Provide the [X, Y] coordinate of the cell's center where the given text is located.  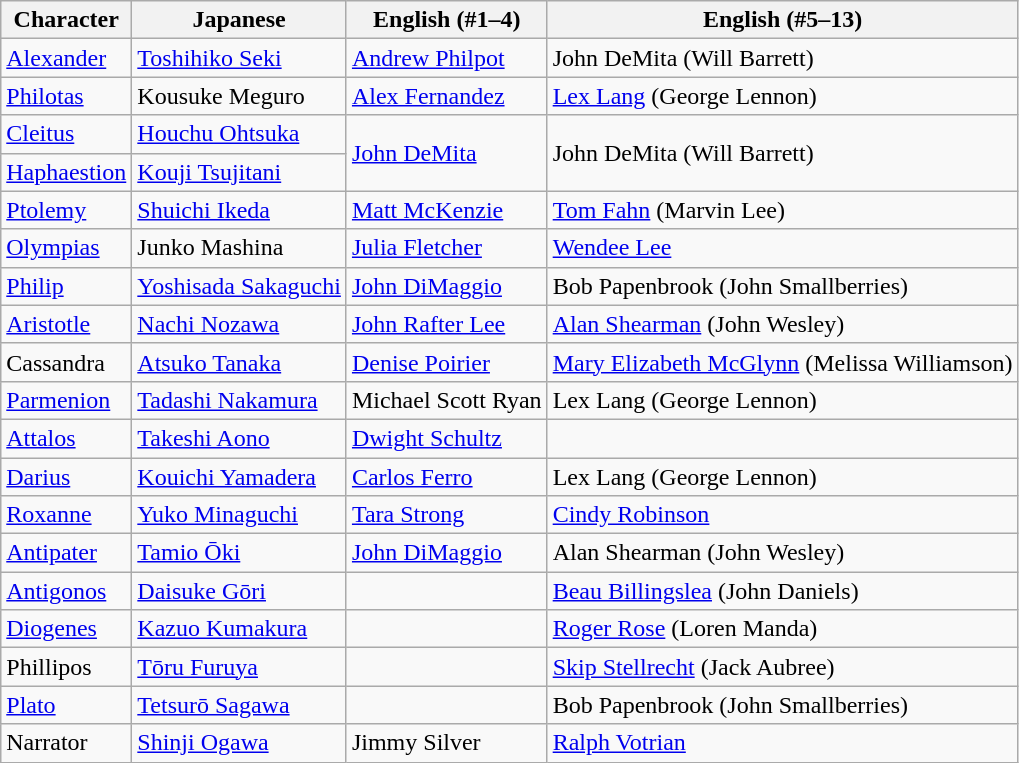
Andrew Philpot [446, 58]
John DeMita [446, 153]
Alex Fernandez [446, 96]
Skip Stellrecht (Jack Aubree) [782, 667]
Phillipos [66, 667]
Yuko Minaguchi [240, 515]
Kouichi Yamadera [240, 477]
Beau Billingslea (John Daniels) [782, 591]
Kouji Tsujitani [240, 172]
Japanese [240, 20]
Parmenion [66, 400]
John Rafter Lee [446, 324]
Tara Strong [446, 515]
Denise Poirier [446, 362]
Character [66, 20]
Antigonos [66, 591]
Jimmy Silver [446, 743]
Junko Mashina [240, 248]
Kousuke Meguro [240, 96]
Tetsurō Sagawa [240, 705]
Philip [66, 286]
Narrator [66, 743]
Haphaestion [66, 172]
Cleitus [66, 134]
Tadashi Nakamura [240, 400]
Julia Fletcher [446, 248]
Daisuke Gōri [240, 591]
Ralph Votrian [782, 743]
Tamio Ōki [240, 553]
Aristotle [66, 324]
Matt McKenzie [446, 210]
Toshihiko Seki [240, 58]
Roger Rose (Loren Manda) [782, 629]
Diogenes [66, 629]
Carlos Ferro [446, 477]
Cassandra [66, 362]
Antipater [66, 553]
Plato [66, 705]
Nachi Nozawa [240, 324]
Atsuko Tanaka [240, 362]
Attalos [66, 438]
Roxanne [66, 515]
Shuichi Ikeda [240, 210]
English (#5–13) [782, 20]
Michael Scott Ryan [446, 400]
Shinji Ogawa [240, 743]
Houchu Ohtsuka [240, 134]
Olympias [66, 248]
Alexander [66, 58]
Cindy Robinson [782, 515]
Tom Fahn (Marvin Lee) [782, 210]
Wendee Lee [782, 248]
Takeshi Aono [240, 438]
Darius [66, 477]
English (#1–4) [446, 20]
Kazuo Kumakura [240, 629]
Philotas [66, 96]
Ptolemy [66, 210]
Yoshisada Sakaguchi [240, 286]
Mary Elizabeth McGlynn (Melissa Williamson) [782, 362]
Dwight Schultz [446, 438]
Tōru Furuya [240, 667]
